Identify which cell holds the provided text, then report its [x, y] central coordinate. 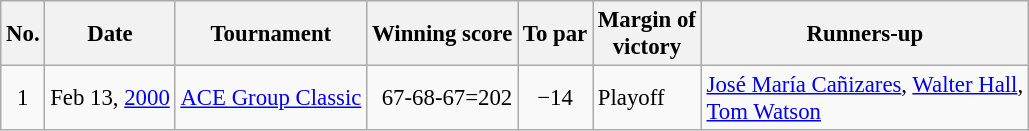
To par [556, 34]
Winning score [442, 34]
José María Cañizares, Walter Hall, Tom Watson [864, 98]
Margin ofvictory [648, 34]
No. [23, 34]
Runners-up [864, 34]
Playoff [648, 98]
−14 [556, 98]
Feb 13, 2000 [110, 98]
1 [23, 98]
ACE Group Classic [271, 98]
Date [110, 34]
Tournament [271, 34]
67-68-67=202 [442, 98]
